Provide the [x, y] coordinate of the cell's center where the given text is located.  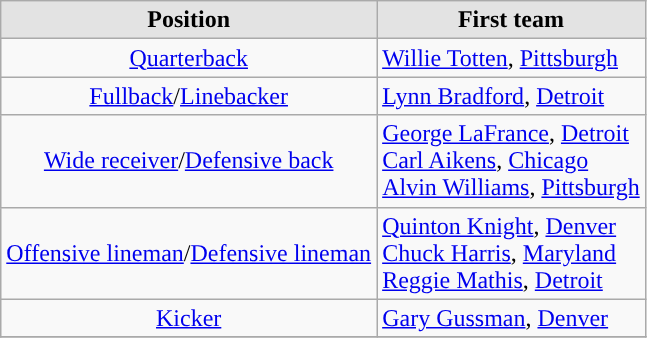
Wide receiver/Defensive back [189, 161]
Gary Gussman, Denver [512, 318]
Position [189, 20]
Quinton Knight, DenverChuck Harris, MarylandReggie Mathis, Detroit [512, 253]
First team [512, 20]
George LaFrance, DetroitCarl Aikens, ChicagoAlvin Williams, Pittsburgh [512, 161]
Willie Totten, Pittsburgh [512, 58]
Fullback/Linebacker [189, 96]
Lynn Bradford, Detroit [512, 96]
Offensive lineman/Defensive lineman [189, 253]
Quarterback [189, 58]
Kicker [189, 318]
